Locate the cell with the specified text and output its (X, Y) center coordinate. 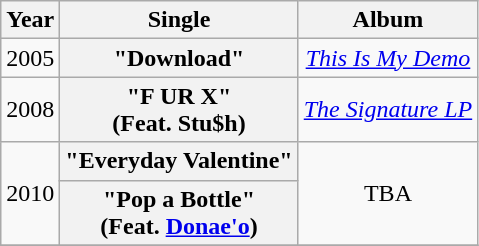
"Download" (179, 58)
"F UR X"(Feat. Stu$h) (179, 110)
2010 (30, 194)
"Everyday Valentine" (179, 161)
The Signature LP (388, 110)
This Is My Demo (388, 58)
Single (179, 20)
Year (30, 20)
TBA (388, 194)
"Pop a Bottle"(Feat. Donae'o) (179, 212)
2008 (30, 110)
2005 (30, 58)
Album (388, 20)
